Pinpoint the cell where the given text exists, returning its [X, Y] midpoint coordinate. 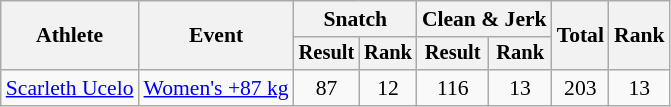
Snatch [356, 19]
Total [580, 36]
203 [580, 88]
Clean & Jerk [484, 19]
Women's +87 kg [216, 88]
116 [453, 88]
Event [216, 36]
87 [327, 88]
Scarleth Ucelo [70, 88]
Athlete [70, 36]
12 [388, 88]
